Detect which cell encompasses the target text, then output its [X, Y] center coordinate. 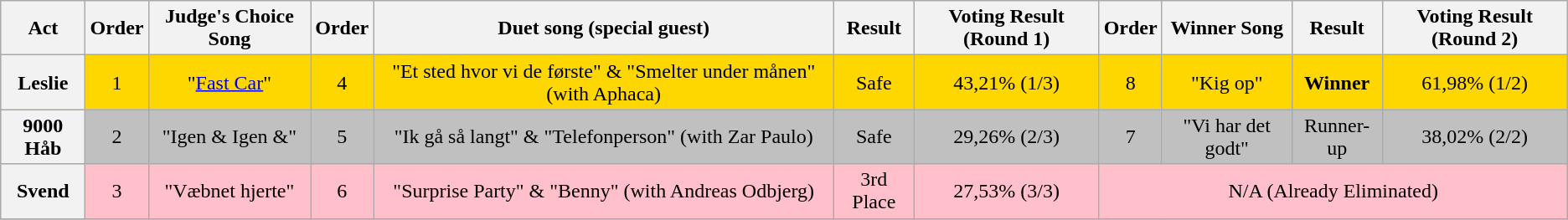
Voting Result (Round 1) [1007, 28]
5 [342, 137]
"Fast Car" [230, 82]
3rd Place [874, 191]
Winner [1337, 82]
Duet song (special guest) [604, 28]
Voting Result (Round 2) [1474, 28]
"Igen & Igen &" [230, 137]
61,98% (1/2) [1474, 82]
N/A (Already Eliminated) [1333, 191]
6 [342, 191]
Svend [44, 191]
7 [1131, 137]
"Væbnet hjerte" [230, 191]
Runner-up [1337, 137]
29,26% (2/3) [1007, 137]
3 [117, 191]
Winner Song [1226, 28]
Leslie [44, 82]
1 [117, 82]
"Vi har det godt" [1226, 137]
27,53% (3/3) [1007, 191]
8 [1131, 82]
"Surprise Party" & "Benny" (with Andreas Odbjerg) [604, 191]
43,21% (1/3) [1007, 82]
"Et sted hvor vi de første" & "Smelter under månen" (with Aphaca) [604, 82]
9000 Håb [44, 137]
Judge's Choice Song [230, 28]
Act [44, 28]
38,02% (2/2) [1474, 137]
"Kig op" [1226, 82]
4 [342, 82]
"Ik gå så langt" & "Telefonperson" (with Zar Paulo) [604, 137]
2 [117, 137]
